Scan for the cell matching the given text and deliver its (X, Y) coordinate at center. 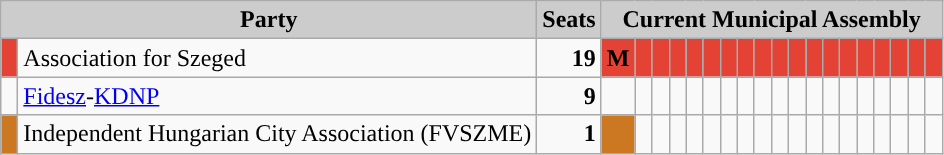
1 (569, 134)
9 (569, 96)
Seats (569, 20)
Fidesz-KDNP (278, 96)
Association for Szeged (278, 58)
M (618, 58)
19 (569, 58)
Current Municipal Assembly (772, 20)
Party (269, 20)
Independent Hungarian City Association (FVSZME) (278, 134)
